Extract the [X, Y] coordinate from the center of the cell holding the provided text.  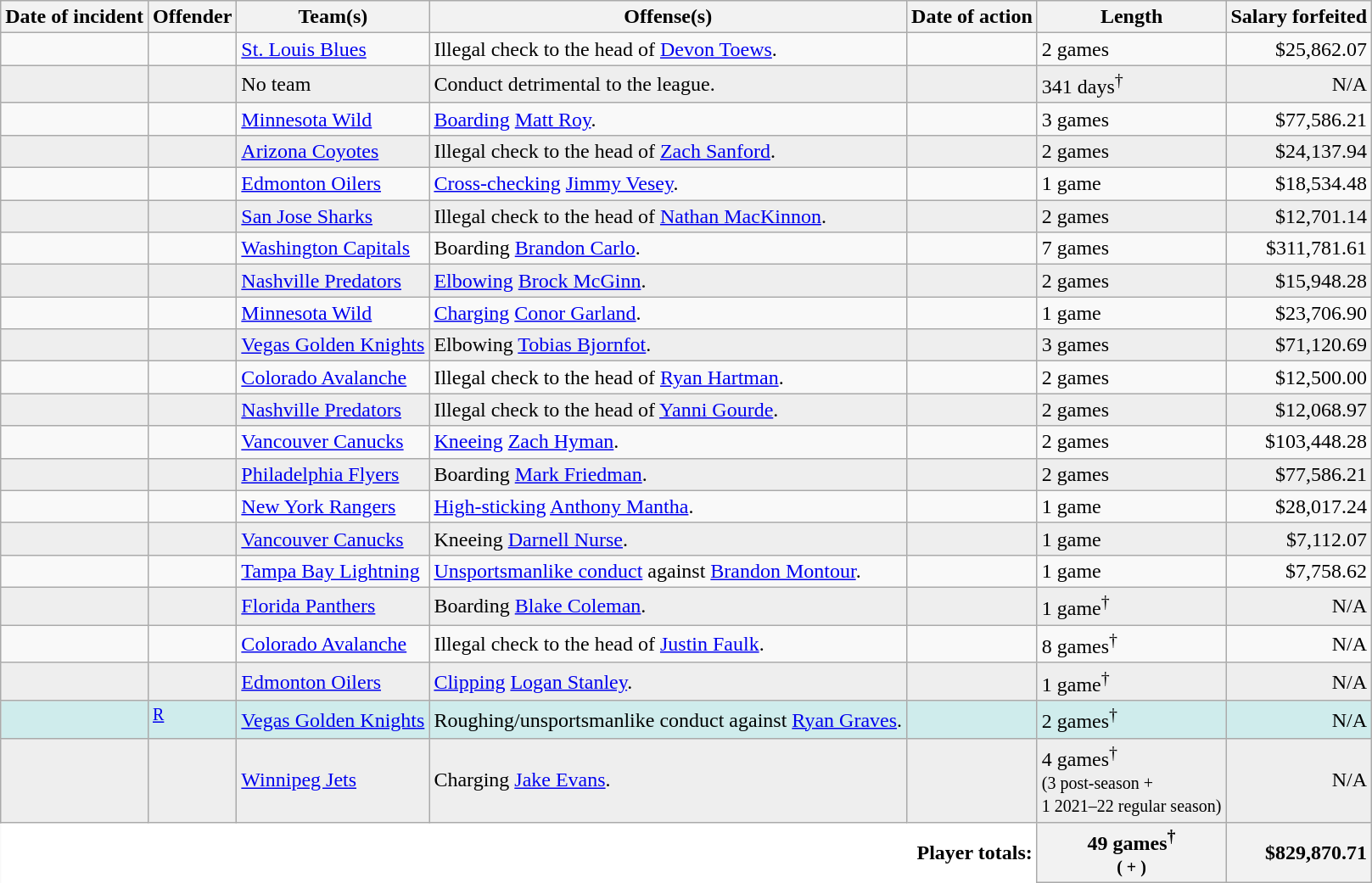
Boarding Brandon Carlo. [669, 249]
$25,862.07 [1299, 49]
$15,948.28 [1299, 281]
$28,017.24 [1299, 506]
49 games†( + ) [1132, 852]
R [192, 719]
Charging Jake Evans. [669, 780]
Offender [192, 17]
$12,068.97 [1299, 410]
Boarding Blake Coleman. [669, 606]
Kneeing Zach Hyman. [669, 442]
Length [1132, 17]
Illegal check to the head of Justin Faulk. [669, 645]
$311,781.61 [1299, 249]
Philadelphia Flyers [333, 474]
Illegal check to the head of Devon Toews. [669, 49]
Illegal check to the head of Yanni Gourde. [669, 410]
Conduct detrimental to the league. [669, 85]
8 games† [1132, 645]
$829,870.71 [1299, 852]
Date of action [972, 17]
Offense(s) [669, 17]
Cross-checking Jimmy Vesey. [669, 184]
Team(s) [333, 17]
Illegal check to the head of Nathan MacKinnon. [669, 216]
New York Rangers [333, 506]
Illegal check to the head of Zach Sanford. [669, 151]
Elbowing Brock McGinn. [669, 281]
$12,500.00 [1299, 377]
Kneeing Darnell Nurse. [669, 539]
Salary forfeited [1299, 17]
$103,448.28 [1299, 442]
2 games† [1132, 719]
Boarding Mark Friedman. [669, 474]
7 games [1132, 249]
$23,706.90 [1299, 313]
San Jose Sharks [333, 216]
$7,112.07 [1299, 539]
341 days† [1132, 85]
Florida Panthers [333, 606]
Arizona Coyotes [333, 151]
$12,701.14 [1299, 216]
Illegal check to the head of Ryan Hartman. [669, 377]
Clipping Logan Stanley. [669, 682]
High-sticking Anthony Mantha. [669, 506]
Washington Capitals [333, 249]
Roughing/unsportsmanlike conduct against Ryan Graves. [669, 719]
Charging Conor Garland. [669, 313]
$24,137.94 [1299, 151]
St. Louis Blues [333, 49]
No team [333, 85]
Winnipeg Jets [333, 780]
$7,758.62 [1299, 571]
Date of incident [75, 17]
Player totals: [519, 852]
$71,120.69 [1299, 345]
4 games† (3 post-season +1 2021–22 regular season) [1132, 780]
$18,534.48 [1299, 184]
Boarding Matt Roy. [669, 119]
Unsportsmanlike conduct against Brandon Montour. [669, 571]
Elbowing Tobias Bjornfot. [669, 345]
Tampa Bay Lightning [333, 571]
